Search for the cell housing the specified text and yield its (X, Y) center coordinate. 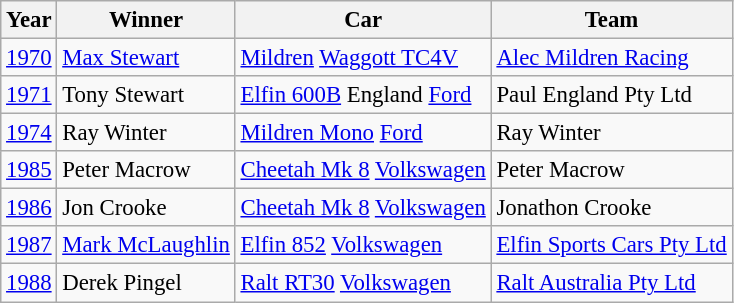
Jon Crooke (146, 208)
Alec Mildren Racing (612, 58)
1988 (29, 283)
Car (363, 20)
Paul England Pty Ltd (612, 95)
Tony Stewart (146, 95)
Mildren Waggott TC4V (363, 58)
1974 (29, 133)
1986 (29, 208)
Elfin 600B England Ford (363, 95)
Ralt RT30 Volkswagen (363, 283)
1970 (29, 58)
Jonathon Crooke (612, 208)
Team (612, 20)
1987 (29, 245)
Derek Pingel (146, 283)
Ralt Australia Pty Ltd (612, 283)
Winner (146, 20)
Elfin Sports Cars Pty Ltd (612, 245)
Mildren Mono Ford (363, 133)
1985 (29, 170)
1971 (29, 95)
Year (29, 20)
Mark McLaughlin (146, 245)
Elfin 852 Volkswagen (363, 245)
Max Stewart (146, 58)
